Output the [x, y] coordinate of the center of the cell containing the given text.  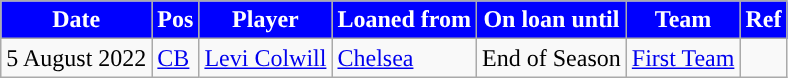
Ref [764, 20]
CB [176, 58]
5 August 2022 [76, 58]
On loan until [552, 20]
Loaned from [404, 20]
Pos [176, 20]
End of Season [552, 58]
Player [266, 20]
Levi Colwill [266, 58]
Chelsea [404, 58]
Date [76, 20]
First Team [683, 58]
Team [683, 20]
